Detect which cell encompasses the target text, then output its [x, y] center coordinate. 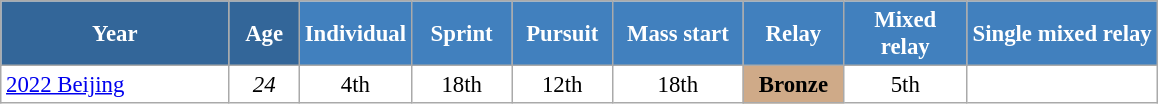
Bronze [794, 85]
Sprint [462, 34]
Relay [794, 34]
Age [264, 34]
Mixed relay [906, 34]
Year [115, 34]
5th [906, 85]
Pursuit [562, 34]
24 [264, 85]
12th [562, 85]
Single mixed relay [1062, 34]
Individual [355, 34]
2022 Beijing [115, 85]
Mass start [678, 34]
4th [355, 85]
